Locate the cell with the specified text and output its (X, Y) center coordinate. 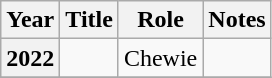
Title (90, 20)
Year (30, 20)
2022 (30, 58)
Chewie (160, 58)
Notes (237, 20)
Role (160, 20)
